Find where the given text appears and provide that cell's center as [X, Y] coordinate. 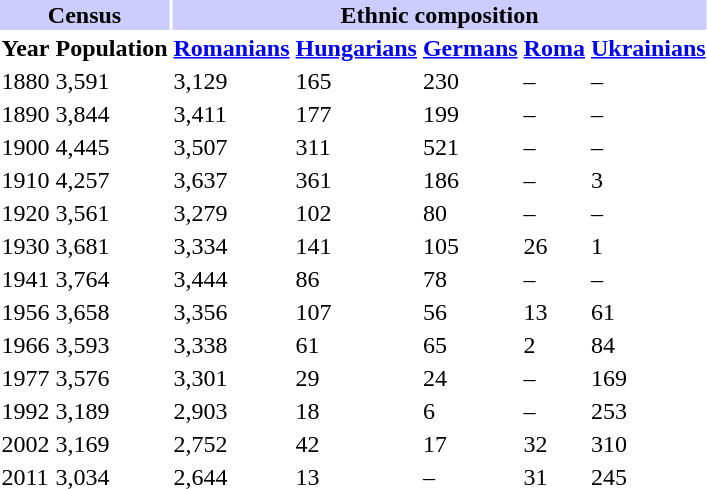
165 [356, 81]
1977 [26, 378]
361 [356, 180]
102 [356, 213]
3,637 [232, 180]
Census [84, 15]
3,444 [232, 279]
3,844 [112, 114]
1956 [26, 312]
199 [470, 114]
18 [356, 411]
3,507 [232, 147]
310 [648, 444]
3,764 [112, 279]
4,257 [112, 180]
Hungarians [356, 48]
32 [554, 444]
65 [470, 345]
3,576 [112, 378]
3,129 [232, 81]
1880 [26, 81]
17 [470, 444]
29 [356, 378]
56 [470, 312]
2002 [26, 444]
6 [470, 411]
1941 [26, 279]
1890 [26, 114]
311 [356, 147]
4,445 [112, 147]
105 [470, 246]
Germans [470, 48]
24 [470, 378]
78 [470, 279]
230 [470, 81]
3,279 [232, 213]
26 [554, 246]
Ethnic composition [440, 15]
177 [356, 114]
3,411 [232, 114]
3,658 [112, 312]
Population [112, 48]
3,169 [112, 444]
1930 [26, 246]
Year [26, 48]
3,301 [232, 378]
13 [554, 312]
186 [470, 180]
521 [470, 147]
3,356 [232, 312]
3,593 [112, 345]
86 [356, 279]
2 [554, 345]
3,591 [112, 81]
80 [470, 213]
42 [356, 444]
1920 [26, 213]
3,189 [112, 411]
84 [648, 345]
1 [648, 246]
3,334 [232, 246]
169 [648, 378]
Romanians [232, 48]
1900 [26, 147]
2,903 [232, 411]
107 [356, 312]
3 [648, 180]
Ukrainians [648, 48]
2,752 [232, 444]
1910 [26, 180]
141 [356, 246]
1966 [26, 345]
253 [648, 411]
3,681 [112, 246]
3,561 [112, 213]
1992 [26, 411]
Roma [554, 48]
3,338 [232, 345]
